Output the [x, y] coordinate of the center of the cell containing the given text.  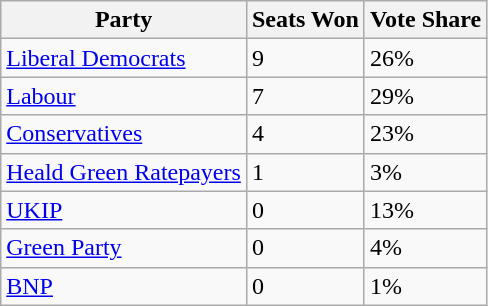
1% [425, 286]
23% [425, 134]
Seats Won [305, 20]
UKIP [124, 210]
Vote Share [425, 20]
13% [425, 210]
Liberal Democrats [124, 58]
3% [425, 172]
BNP [124, 286]
7 [305, 96]
Party [124, 20]
Green Party [124, 248]
26% [425, 58]
4% [425, 248]
9 [305, 58]
Conservatives [124, 134]
Labour [124, 96]
1 [305, 172]
Heald Green Ratepayers [124, 172]
4 [305, 134]
29% [425, 96]
